Scan for the cell matching the given text and deliver its (X, Y) coordinate at center. 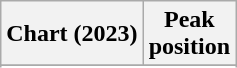
Peakposition (189, 34)
Chart (2023) (72, 34)
